Capture the cell that displays the provided text and extract its [X, Y] central coordinate. 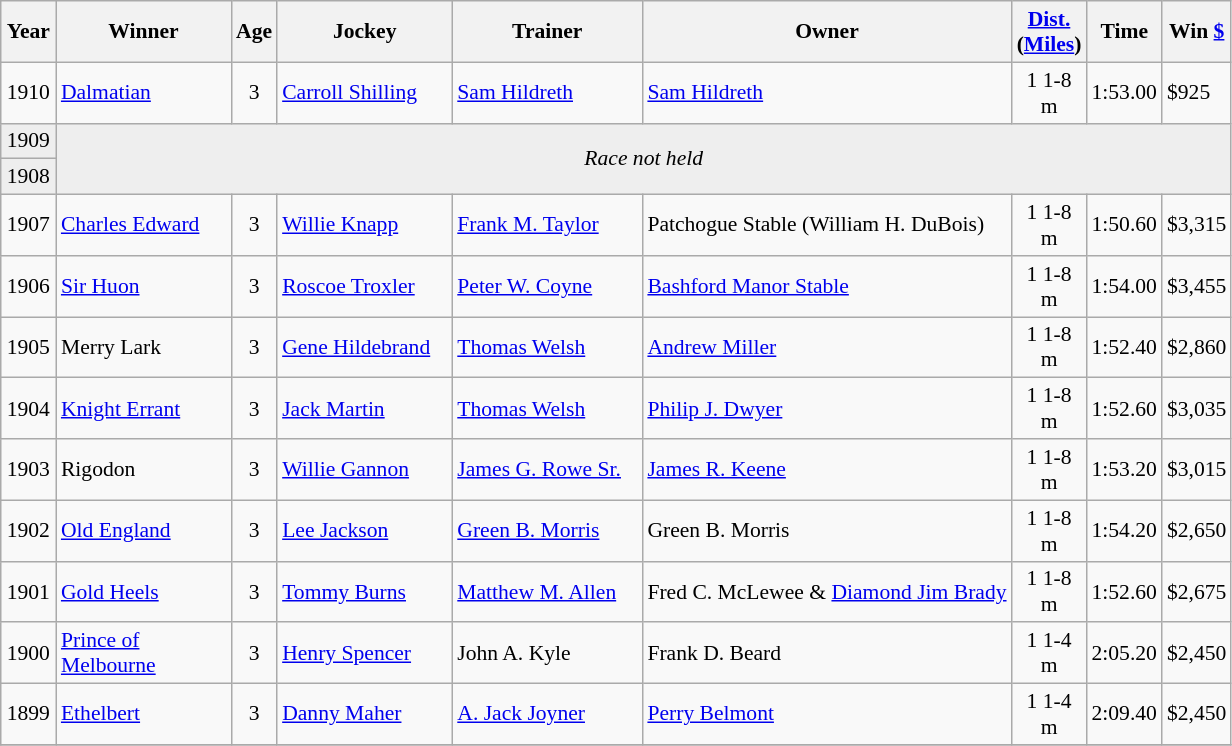
$3,315 [1196, 226]
Perry Belmont [826, 714]
1899 [28, 714]
Willie Gannon [364, 470]
Philip J. Dwyer [826, 408]
$3,035 [1196, 408]
1910 [28, 92]
Patchogue Stable (William H. DuBois) [826, 226]
Tommy Burns [364, 592]
Ethelbert [144, 714]
$3,015 [1196, 470]
Lee Jackson [364, 530]
$2,675 [1196, 592]
Dalmatian [144, 92]
Gene Hildebrand [364, 348]
1:53.00 [1124, 92]
Trainer [547, 32]
Andrew Miller [826, 348]
Dist. (Miles) [1050, 32]
Knight Errant [144, 408]
$925 [1196, 92]
1902 [28, 530]
1908 [28, 177]
1903 [28, 470]
Prince of Melbourne [144, 654]
Age [254, 32]
Time [1124, 32]
Rigodon [144, 470]
Frank M. Taylor [547, 226]
1904 [28, 408]
Bashford Manor Stable [826, 286]
Roscoe Troxler [364, 286]
$3,455 [1196, 286]
1:52.40 [1124, 348]
Jockey [364, 32]
2:09.40 [1124, 714]
1905 [28, 348]
Frank D. Beard [826, 654]
Year [28, 32]
Peter W. Coyne [547, 286]
Willie Knapp [364, 226]
Danny Maher [364, 714]
Gold Heels [144, 592]
1:54.20 [1124, 530]
$2,860 [1196, 348]
1906 [28, 286]
Fred C. McLewee & Diamond Jim Brady [826, 592]
2:05.20 [1124, 654]
Henry Spencer [364, 654]
1907 [28, 226]
Matthew M. Allen [547, 592]
1:54.00 [1124, 286]
1900 [28, 654]
A. Jack Joyner [547, 714]
James G. Rowe Sr. [547, 470]
Sir Huon [144, 286]
Charles Edward [144, 226]
Merry Lark [144, 348]
Win $ [1196, 32]
1:53.20 [1124, 470]
$2,650 [1196, 530]
Race not held [644, 158]
Winner [144, 32]
Owner [826, 32]
Jack Martin [364, 408]
Carroll Shilling [364, 92]
1901 [28, 592]
1909 [28, 141]
Old England [144, 530]
John A. Kyle [547, 654]
James R. Keene [826, 470]
1:50.60 [1124, 226]
